From the cell containing the given text, extract its center point as (X, Y) coordinate. 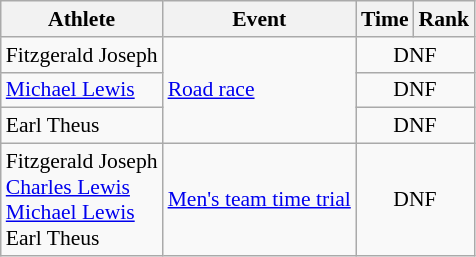
Fitzgerald Joseph (82, 55)
Event (260, 19)
Rank (444, 19)
Road race (260, 90)
Michael Lewis (82, 90)
Athlete (82, 19)
Men's team time trial (260, 200)
Earl Theus (82, 126)
Fitzgerald JosephCharles LewisMichael LewisEarl Theus (82, 200)
Time (385, 19)
